Locate the cell with the specified text and output its [x, y] center coordinate. 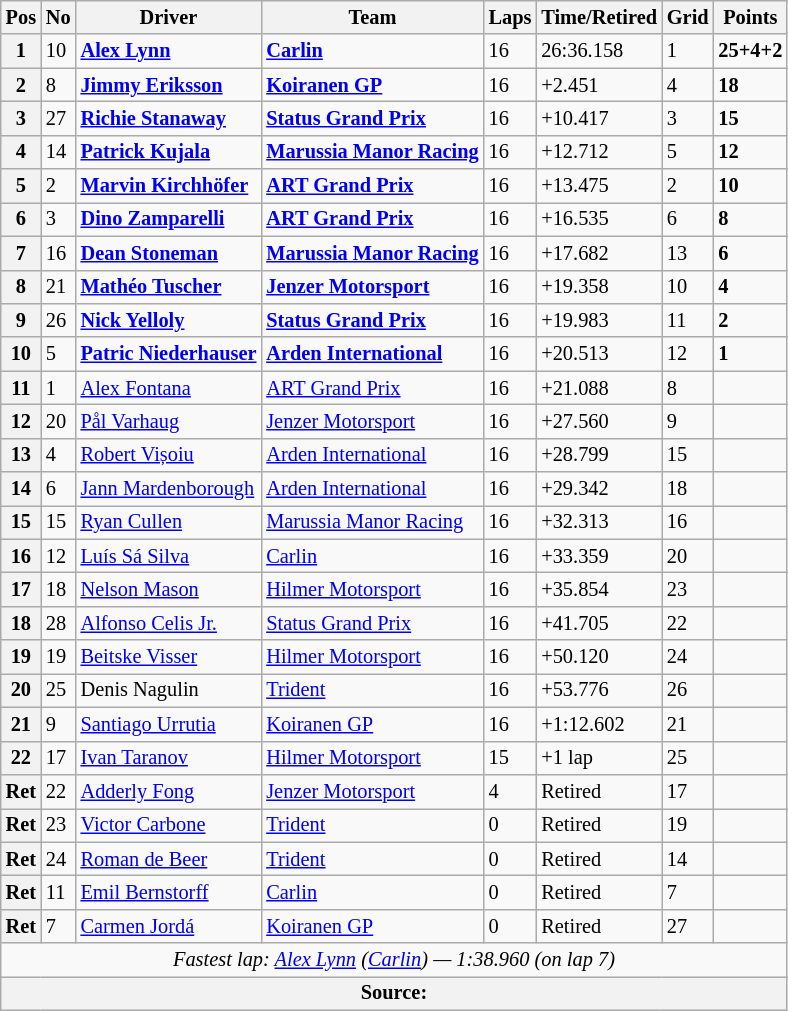
Richie Stanaway [169, 118]
+32.313 [599, 522]
Nick Yelloly [169, 320]
Beitske Visser [169, 657]
+33.359 [599, 556]
+10.417 [599, 118]
Jann Mardenborough [169, 489]
Robert Vișoiu [169, 455]
+19.358 [599, 287]
+1:12.602 [599, 724]
25+4+2 [751, 51]
+2.451 [599, 85]
+53.776 [599, 690]
Jimmy Eriksson [169, 85]
+1 lap [599, 758]
Mathéo Tuscher [169, 287]
Dino Zamparelli [169, 219]
Nelson Mason [169, 589]
Pål Varhaug [169, 421]
Dean Stoneman [169, 253]
+28.799 [599, 455]
+21.088 [599, 388]
Grid [688, 17]
+19.983 [599, 320]
Victor Carbone [169, 825]
+29.342 [599, 489]
Emil Bernstorff [169, 892]
Patric Niederhauser [169, 354]
Luís Sá Silva [169, 556]
Carmen Jordá [169, 926]
Fastest lap: Alex Lynn (Carlin) — 1:38.960 (on lap 7) [394, 960]
Team [372, 17]
Driver [169, 17]
Alex Lynn [169, 51]
Points [751, 17]
28 [58, 623]
+41.705 [599, 623]
No [58, 17]
Marvin Kirchhöfer [169, 186]
+12.712 [599, 152]
+27.560 [599, 421]
Patrick Kujala [169, 152]
+13.475 [599, 186]
+35.854 [599, 589]
+20.513 [599, 354]
Time/Retired [599, 17]
Adderly Fong [169, 791]
Alfonso Celis Jr. [169, 623]
Pos [21, 17]
+17.682 [599, 253]
Santiago Urrutia [169, 724]
Roman de Beer [169, 859]
Ivan Taranov [169, 758]
Laps [510, 17]
26:36.158 [599, 51]
+50.120 [599, 657]
Denis Nagulin [169, 690]
+16.535 [599, 219]
Alex Fontana [169, 388]
Source: [394, 993]
Ryan Cullen [169, 522]
